Capture the cell that displays the provided text and extract its [X, Y] central coordinate. 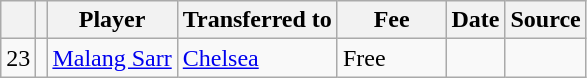
Player [112, 20]
Date [476, 20]
23 [18, 58]
Chelsea [257, 58]
Malang Sarr [112, 58]
Source [546, 20]
Transferred to [257, 20]
Fee [392, 20]
Free [392, 58]
